Detect which cell encompasses the target text, then output its [X, Y] center coordinate. 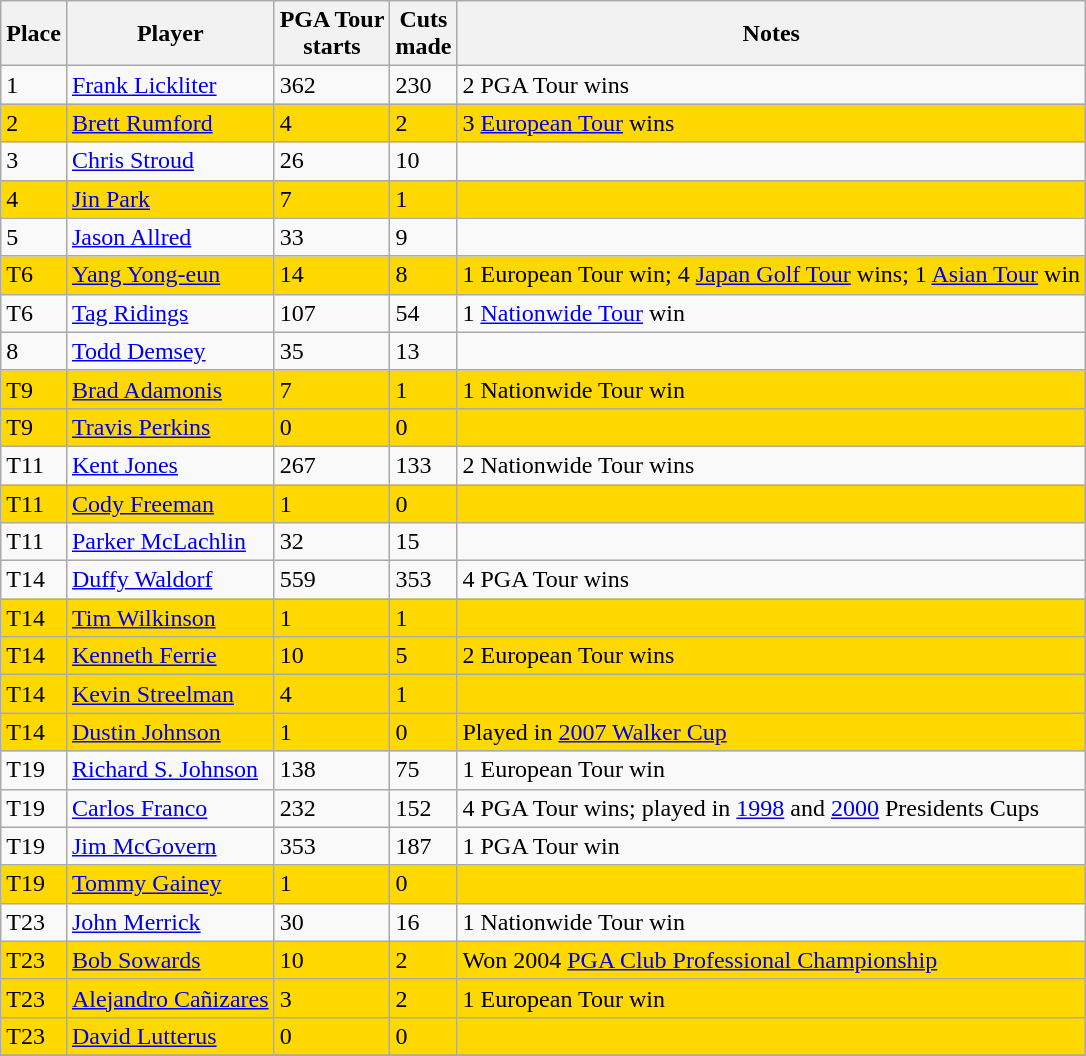
35 [332, 351]
33 [332, 237]
26 [332, 161]
Chris Stroud [170, 161]
232 [332, 808]
Player [170, 34]
Jim McGovern [170, 846]
187 [424, 846]
138 [332, 770]
Notes [772, 34]
32 [332, 542]
Tommy Gainey [170, 884]
230 [424, 85]
Yang Yong-eun [170, 275]
Brett Rumford [170, 123]
Kenneth Ferrie [170, 656]
2 Nationwide Tour wins [772, 465]
Cutsmade [424, 34]
559 [332, 580]
Kent Jones [170, 465]
Cody Freeman [170, 503]
Frank Lickliter [170, 85]
15 [424, 542]
Bob Sowards [170, 960]
Travis Perkins [170, 427]
Won 2004 PGA Club Professional Championship [772, 960]
4 PGA Tour wins [772, 580]
267 [332, 465]
1 European Tour win; 4 Japan Golf Tour wins; 1 Asian Tour win [772, 275]
Place [34, 34]
Duffy Waldorf [170, 580]
1 PGA Tour win [772, 846]
PGA Tourstarts [332, 34]
Jin Park [170, 199]
152 [424, 808]
Todd Demsey [170, 351]
54 [424, 313]
Carlos Franco [170, 808]
Jason Allred [170, 237]
107 [332, 313]
Richard S. Johnson [170, 770]
2 PGA Tour wins [772, 85]
Tim Wilkinson [170, 618]
4 PGA Tour wins; played in 1998 and 2000 Presidents Cups [772, 808]
Played in 2007 Walker Cup [772, 732]
13 [424, 351]
3 European Tour wins [772, 123]
Alejandro Cañizares [170, 998]
362 [332, 85]
David Lutterus [170, 1036]
2 European Tour wins [772, 656]
Dustin Johnson [170, 732]
133 [424, 465]
Tag Ridings [170, 313]
Brad Adamonis [170, 389]
75 [424, 770]
Kevin Streelman [170, 694]
16 [424, 922]
30 [332, 922]
Parker McLachlin [170, 542]
14 [332, 275]
9 [424, 237]
John Merrick [170, 922]
